Capture the cell that displays the provided text and extract its [X, Y] central coordinate. 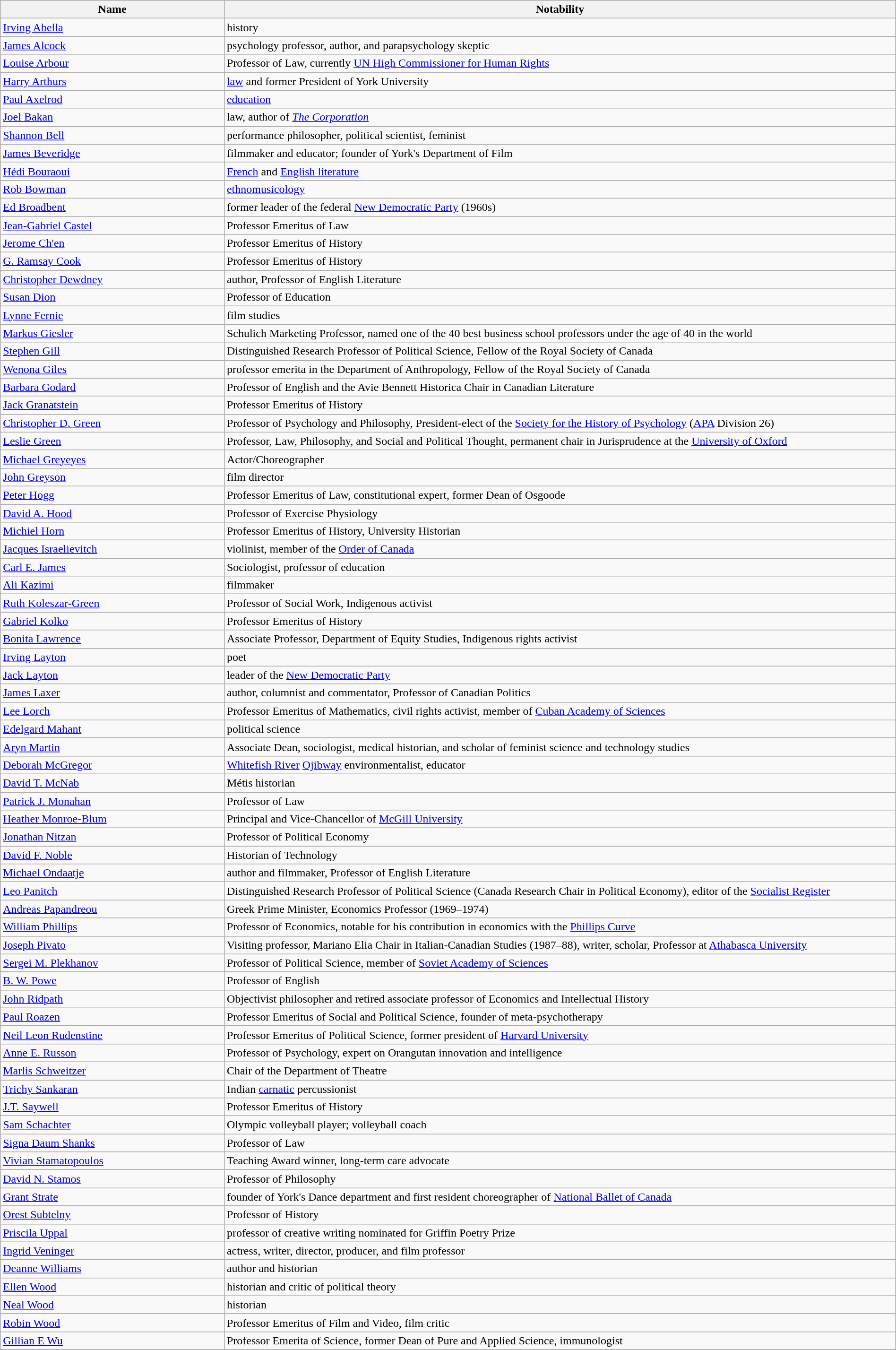
professor of creative writing nominated for Griffin Poetry Prize [560, 1233]
Robin Wood [112, 1323]
Lynne Fernie [112, 315]
political science [560, 729]
film director [560, 477]
James Beveridge [112, 153]
Ingrid Veninger [112, 1251]
Bonita Lawrence [112, 639]
Priscila Uppal [112, 1233]
Sergei M. Plekhanov [112, 963]
poet [560, 657]
Professor Emerita of Science, former Dean of Pure and Applied Science, immunologist [560, 1341]
performance philosopher, political scientist, feminist [560, 135]
Professor of Law, currently UN High Commissioner for Human Rights [560, 63]
Greek Prime Minister, Economics Professor (1969–1974) [560, 909]
David A. Hood [112, 513]
Notability [560, 9]
David F. Noble [112, 855]
Professor of Social Work, Indigenous activist [560, 603]
Joel Bakan [112, 117]
Christopher D. Green [112, 423]
Stephen Gill [112, 351]
Hédi Bouraoui [112, 171]
former leader of the federal New Democratic Party (1960s) [560, 207]
Neal Wood [112, 1305]
G. Ramsay Cook [112, 261]
Carl E. James [112, 567]
James Alcock [112, 45]
Leslie Green [112, 441]
Paul Roazen [112, 1017]
Ruth Koleszar-Green [112, 603]
Professor Emeritus of Mathematics, civil rights activist, member of Cuban Academy of Sciences [560, 711]
Professor Emeritus of Political Science, former president of Harvard University [560, 1035]
David T. McNab [112, 783]
Wenona Giles [112, 369]
leader of the New Democratic Party [560, 675]
law, author of The Corporation [560, 117]
historian and critic of political theory [560, 1287]
Barbara Godard [112, 387]
education [560, 99]
Principal and Vice-Chancellor of McGill University [560, 819]
Jean-Gabriel Castel [112, 225]
Irving Layton [112, 657]
Anne E. Russon [112, 1053]
Jonathan Nitzan [112, 837]
Associate Professor, Department of Equity Studies, Indigenous rights activist [560, 639]
Professor of Economics, notable for his contribution in economics with the Phillips Curve [560, 927]
Jack Granatstein [112, 405]
Professor of History [560, 1215]
Signa Daum Shanks [112, 1143]
Susan Dion [112, 297]
law and former President of York University [560, 81]
Louise Arbour [112, 63]
Gabriel Kolko [112, 621]
Orest Subtelny [112, 1215]
history [560, 27]
James Laxer [112, 693]
Sociologist, professor of education [560, 567]
Gillian E Wu [112, 1341]
Historian of Technology [560, 855]
Objectivist philosopher and retired associate professor of Economics and Intellectual History [560, 999]
Métis historian [560, 783]
French and English literature [560, 171]
Schulich Marketing Professor, named one of the 40 best business school professors under the age of 40 in the world [560, 333]
Michiel Horn [112, 531]
Michael Greyeyes [112, 459]
Chair of the Department of Theatre [560, 1071]
Jack Layton [112, 675]
Professor of Education [560, 297]
John Greyson [112, 477]
Professor of Psychology and Philosophy, President-elect of the Society for the History of Psychology (APA Division 26) [560, 423]
Patrick J. Monahan [112, 801]
Ellen Wood [112, 1287]
Ed Broadbent [112, 207]
filmmaker [560, 585]
Shannon Bell [112, 135]
Professor Emeritus of History, University Historian [560, 531]
Aryn Martin [112, 747]
John Ridpath [112, 999]
Vivian Stamatopoulos [112, 1161]
Michael Ondaatje [112, 873]
Professor of English [560, 981]
author and historian [560, 1269]
Professor Emeritus of Social and Political Science, founder of meta-psychotherapy [560, 1017]
Heather Monroe-Blum [112, 819]
Teaching Award winner, long-term care advocate [560, 1161]
Whitefish River Ojibway environmentalist, educator [560, 765]
author, Professor of English Literature [560, 279]
B. W. Powe [112, 981]
Lee Lorch [112, 711]
Professor Emeritus of Film and Video, film critic [560, 1323]
Markus Giesler [112, 333]
Ali Kazimi [112, 585]
William Phillips [112, 927]
founder of York's Dance department and first resident choreographer of National Ballet of Canada [560, 1197]
filmmaker and educator; founder of York's Department of Film [560, 153]
Harry Arthurs [112, 81]
Professor of Philosophy [560, 1179]
Edelgard Mahant [112, 729]
Sam Schachter [112, 1125]
film studies [560, 315]
Joseph Pivato [112, 945]
David N. Stamos [112, 1179]
Deanne Williams [112, 1269]
Peter Hogg [112, 495]
Associate Dean, sociologist, medical historian, and scholar of feminist science and technology studies [560, 747]
Actor/Choreographer [560, 459]
Name [112, 9]
Professor of Exercise Physiology [560, 513]
Professor of English and the Avie Bennett Historica Chair in Canadian Literature [560, 387]
historian [560, 1305]
Jacques Israelievitch [112, 549]
ethnomusicology [560, 189]
professor emerita in the Department of Anthropology, Fellow of the Royal Society of Canada [560, 369]
Indian carnatic percussionist [560, 1089]
Neil Leon Rudenstine [112, 1035]
Visiting professor, Mariano Elia Chair in Italian-Canadian Studies (1987–88), writer, scholar, Professor at Athabasca University [560, 945]
Irving Abella [112, 27]
Distinguished Research Professor of Political Science (Canada Research Chair in Political Economy), editor of the Socialist Register [560, 891]
Professor, Law, Philosophy, and Social and Political Thought, permanent chair in Jurisprudence at the University of Oxford [560, 441]
J.T. Saywell [112, 1107]
Trichy Sankaran [112, 1089]
violinist, member of the Order of Canada [560, 549]
Jerome Ch'en [112, 243]
Paul Axelrod [112, 99]
actress, writer, director, producer, and film professor [560, 1251]
psychology professor, author, and parapsychology skeptic [560, 45]
Christopher Dewdney [112, 279]
Rob Bowman [112, 189]
Professor of Psychology, expert on Orangutan innovation and intelligence [560, 1053]
author, columnist and commentator, Professor of Canadian Politics [560, 693]
Distinguished Research Professor of Political Science, Fellow of the Royal Society of Canada [560, 351]
Leo Panitch [112, 891]
Grant Strate [112, 1197]
Professor Emeritus of Law, constitutional expert, former Dean of Osgoode [560, 495]
Andreas Papandreou [112, 909]
author and filmmaker, Professor of English Literature [560, 873]
Professor Emeritus of Law [560, 225]
Olympic volleyball player; volleyball coach [560, 1125]
Marlis Schweitzer [112, 1071]
Professor of Political Economy [560, 837]
Professor of Political Science, member of Soviet Academy of Sciences [560, 963]
Deborah McGregor [112, 765]
